Extract the (x, y) coordinate from the center of the cell holding the provided text.  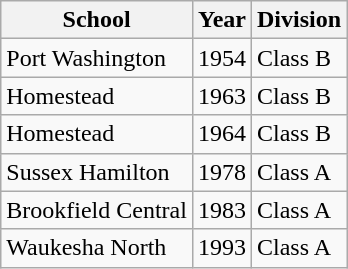
Brookfield Central (97, 210)
Sussex Hamilton (97, 172)
1978 (222, 172)
1954 (222, 58)
1964 (222, 134)
Division (300, 20)
Year (222, 20)
Waukesha North (97, 248)
1993 (222, 248)
1963 (222, 96)
Port Washington (97, 58)
1983 (222, 210)
School (97, 20)
